Return the [x, y] coordinate for the center point of the cell that contains the specified text.  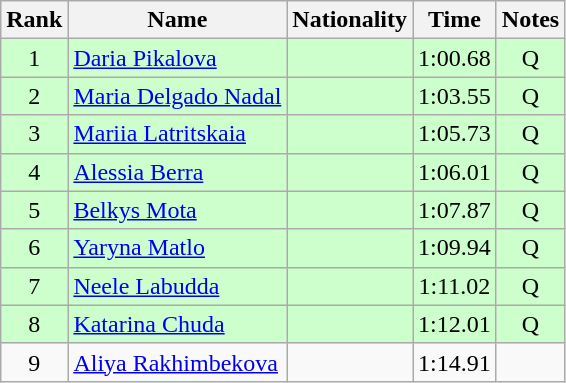
5 [34, 210]
Neele Labudda [178, 286]
Nationality [350, 20]
Aliya Rakhimbekova [178, 362]
Notes [530, 20]
Yaryna Matlo [178, 248]
1:00.68 [455, 58]
Daria Pikalova [178, 58]
Name [178, 20]
1 [34, 58]
2 [34, 96]
1:03.55 [455, 96]
1:07.87 [455, 210]
8 [34, 324]
Belkys Mota [178, 210]
1:06.01 [455, 172]
Maria Delgado Nadal [178, 96]
1:12.01 [455, 324]
Time [455, 20]
Alessia Berra [178, 172]
Rank [34, 20]
6 [34, 248]
1:11.02 [455, 286]
9 [34, 362]
7 [34, 286]
4 [34, 172]
3 [34, 134]
1:14.91 [455, 362]
1:05.73 [455, 134]
Katarina Chuda [178, 324]
Mariia Latritskaia [178, 134]
1:09.94 [455, 248]
